Identify which cell holds the provided text, then report its [x, y] central coordinate. 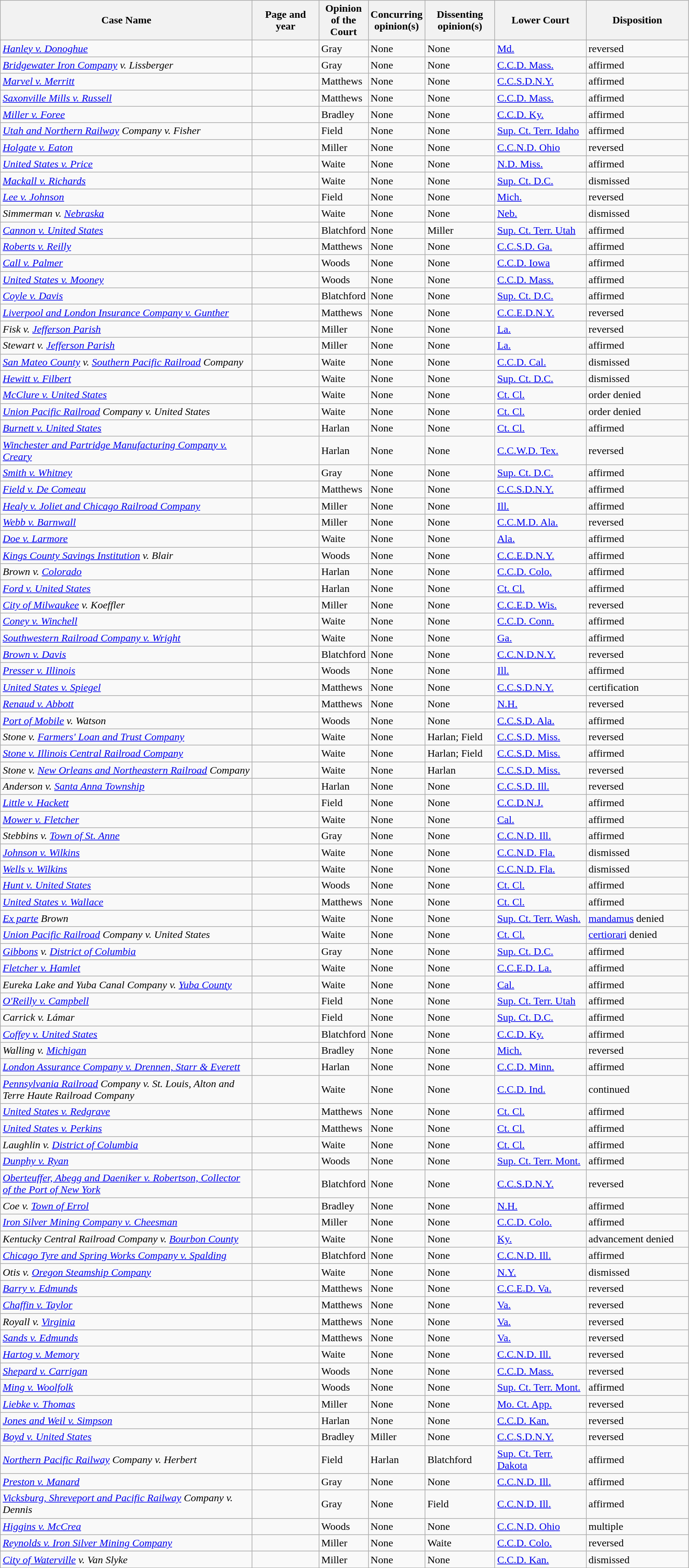
United States v. Perkins [127, 1128]
C.C.S.D. Ala. [540, 720]
Ala. [540, 539]
Stone v. Farmers' Loan and Trust Company [127, 737]
Hewitt v. Filbert [127, 379]
Coyle v. Davis [127, 296]
Stone v. New Orleans and Northeastern Railroad Company [127, 770]
Fisk v. Jefferson Parish [127, 329]
Call v. Palmer [127, 263]
Page and year [286, 20]
Simmerman v. Nebraska [127, 213]
C.C.S.D. Ga. [540, 247]
Healy v. Joliet and Chicago Railroad Company [127, 506]
C.C.D. Conn. [540, 621]
Hanley v. Donoghue [127, 49]
Northern Pacific Railway Company v. Herbert [127, 1460]
Disposition [637, 20]
Mower v. Fletcher [127, 820]
Burnett v. United States [127, 428]
Ford v. United States [127, 588]
Johnson v. Wilkins [127, 853]
C.C.M.D. Ala. [540, 523]
Liverpool and London Insurance Company v. Gunther [127, 313]
Brown v. Davis [127, 654]
Southwestern Railroad Company v. Wright [127, 638]
Liebke v. Thomas [127, 1404]
Stebbins v. Town of St. Anne [127, 836]
Sup. Ct. Terr. Dakota [540, 1460]
Eureka Lake and Yuba Canal Company v. Yuba County [127, 984]
Jones and Weil v. Simpson [127, 1421]
C.C.D. Minn. [540, 1067]
Boyd v. United States [127, 1437]
Winchester and Partridge Manufacturing Company v. Creary [127, 450]
London Assurance Company v. Drennen, Starr & Everett [127, 1067]
Ky. [540, 1239]
C.C.D.N.J. [540, 803]
Coney v. Winchell [127, 621]
Gibbons v. District of Columbia [127, 951]
Fletcher v. Hamlet [127, 968]
Bridgewater Iron Company v. Lissberger [127, 65]
Chicago Tyre and Spring Works Company v. Spalding [127, 1255]
Miller v. Foree [127, 114]
City of Milwaukee v. Koeffler [127, 605]
certification [637, 687]
Roberts v. Reilly [127, 247]
Coffey v. United States [127, 1034]
Higgins v. McCrea [127, 1526]
United States v. Redgrave [127, 1112]
mandamus denied [637, 918]
Otis v. Oregon Steamship Company [127, 1272]
Sup. Ct. Terr. Wash. [540, 918]
Lower Court [540, 20]
Pennsylvania Railroad Company v. St. Louis, Alton and Terre Haute Railroad Company [127, 1089]
continued [637, 1089]
United States v. Price [127, 164]
Brown v. Colorado [127, 572]
Concurring opinion(s) [396, 20]
C.C.E.D. Wis. [540, 605]
C.C.S.D. Ill. [540, 787]
certiorari denied [637, 935]
Sands v. Edmunds [127, 1338]
Dissenting opinion(s) [460, 20]
Field v. De Comeau [127, 489]
Webb v. Barnwall [127, 523]
Sup. Ct. Terr. Idaho [540, 131]
O'Reilly v. Campbell [127, 1001]
Coe v. Town of Errol [127, 1206]
Stewart v. Jefferson Parish [127, 346]
United States v. Mooney [127, 280]
Carrick v. Lámar [127, 1017]
Opinion of the Court [343, 20]
United States v. Wallace [127, 902]
Neb. [540, 213]
Lee v. Johnson [127, 197]
Ga. [540, 638]
N.D. Miss. [540, 164]
Renaud v. Abbott [127, 704]
Royall v. Virginia [127, 1321]
Hartog v. Memory [127, 1355]
Wells v. Wilkins [127, 869]
Utah and Northern Railway Company v. Fisher [127, 131]
C.C.D. Iowa [540, 263]
Stone v. Illinois Central Railroad Company [127, 753]
C.C.W.D. Tex. [540, 450]
N.Y. [540, 1272]
City of Waterville v. Van Slyke [127, 1559]
Mackall v. Richards [127, 180]
Marvel v. Merritt [127, 82]
Ming v. Woolfolk [127, 1388]
Anderson v. Santa Anna Township [127, 787]
Walling v. Michigan [127, 1051]
Barry v. Edmunds [127, 1288]
Cannon v. United States [127, 230]
Kings County Savings Institution v. Blair [127, 555]
Hunt v. United States [127, 885]
Holgate v. Eaton [127, 147]
C.C.D. Ind. [540, 1089]
Chaffin v. Taylor [127, 1305]
C.C.E.D. La. [540, 968]
McClure v. United States [127, 395]
Doe v. Larmore [127, 539]
Vicksburg, Shreveport and Pacific Railway Company v. Dennis [127, 1504]
Preston v. Manard [127, 1482]
advancement denied [637, 1239]
Oberteuffer, Abegg and Daeniker v. Robertson, Collector of the Port of New York [127, 1184]
Shepard v. Carrigan [127, 1371]
Md. [540, 49]
Presser v. Illinois [127, 671]
C.C.E.D. Va. [540, 1288]
United States v. Spiegel [127, 687]
Ex parte Brown [127, 918]
Saxonville Mills v. Russell [127, 98]
C.C.D. Cal. [540, 362]
Port of Mobile v. Watson [127, 720]
Mo. Ct. App. [540, 1404]
Laughlin v. District of Columbia [127, 1145]
Dunphy v. Ryan [127, 1161]
Kentucky Central Railroad Company v. Bourbon County [127, 1239]
multiple [637, 1526]
Smith v. Whitney [127, 473]
Little v. Hackett [127, 803]
Iron Silver Mining Company v. Cheesman [127, 1222]
Case Name [127, 20]
Reynolds v. Iron Silver Mining Company [127, 1543]
C.C.N.D.N.Y. [540, 654]
San Mateo County v. Southern Pacific Railroad Company [127, 362]
